Provide the (x, y) coordinate of the cell's center where the given text is located.  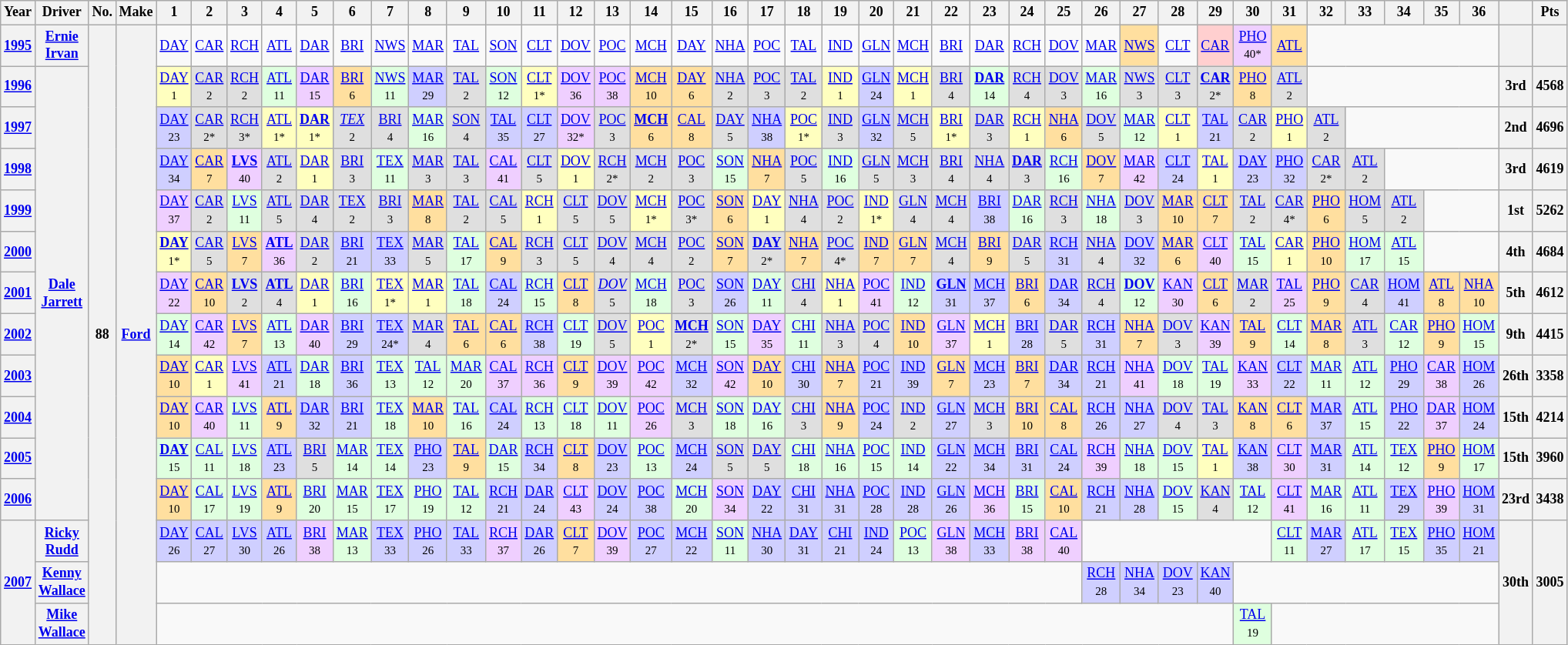
MAR3 (428, 169)
DAY34 (174, 169)
1999 (18, 211)
PHO23 (428, 459)
MCH33 (990, 541)
ATL3 (1365, 335)
NHA27 (1140, 417)
36 (1479, 12)
1995 (18, 45)
MCH36 (990, 500)
SON18 (730, 417)
DAR16 (1027, 211)
CAL9 (504, 252)
3 (245, 12)
MAR15 (352, 500)
POC24 (876, 417)
26 (1101, 12)
MCH34 (990, 459)
CLT19 (576, 335)
MAR31 (1326, 459)
22 (951, 12)
2 (209, 12)
1 (174, 12)
CLT40 (1215, 252)
Pts (1550, 12)
PHO40* (1253, 45)
1998 (18, 169)
7 (390, 12)
KAN30 (1178, 293)
DAR1* (315, 128)
PHO29 (1403, 376)
DAY14 (174, 335)
NWS3 (1140, 87)
DAR24 (539, 500)
HOM15 (1479, 335)
CHI21 (840, 541)
RCH37 (504, 541)
CHI31 (804, 500)
IND10 (913, 335)
TEX15 (1403, 541)
27 (1140, 12)
29 (1215, 12)
No. (102, 12)
MAR2 (1253, 293)
ATL26 (279, 541)
MCH6 (652, 128)
POC4* (840, 252)
IND3 (840, 128)
TAL15 (1253, 252)
CAL27 (209, 541)
NHA2 (730, 87)
SON11 (730, 541)
LVS41 (245, 376)
MAR4 (428, 335)
BRI29 (352, 335)
2003 (18, 376)
PHO8 (1253, 87)
CHI30 (804, 376)
CAL40 (1064, 541)
Year (18, 12)
TAL18 (466, 293)
3438 (1550, 500)
IND39 (913, 376)
2006 (18, 500)
GLN32 (876, 128)
NWS11 (390, 87)
PHO32 (1289, 169)
DOV36 (576, 87)
RCH16 (1064, 169)
POC1 (652, 335)
LVS40 (245, 169)
LVS19 (245, 500)
TAL17 (466, 252)
ATL17 (1365, 541)
CLT1* (539, 87)
CAL10 (1064, 500)
SON26 (730, 293)
DAY6 (692, 87)
NHA31 (840, 500)
13 (612, 12)
10 (504, 12)
CAR38 (1442, 376)
HOM21 (1479, 541)
Driver (62, 12)
MAR13 (352, 541)
21 (913, 12)
GLN4 (913, 211)
ATL13 (279, 335)
KAN4 (1215, 500)
SON5 (730, 459)
DAR4 (315, 211)
NHA34 (1140, 583)
TEX13 (390, 376)
20 (876, 12)
ATL8 (1442, 293)
MCH24 (692, 459)
CAL41 (504, 169)
BRI36 (352, 376)
MCH20 (692, 500)
RCH34 (539, 459)
30th (1516, 582)
RCH28 (1101, 583)
GLN (876, 45)
TEX29 (1403, 500)
TAL21 (1215, 128)
CAL5 (504, 211)
CLT11 (1289, 541)
CAR4* (1289, 211)
CAL37 (504, 376)
CAR4 (1365, 293)
PHO35 (1442, 541)
32 (1326, 12)
3005 (1550, 582)
PHO19 (428, 500)
POC26 (652, 417)
IND1* (876, 211)
CAR42 (209, 335)
34 (1403, 12)
SON34 (730, 500)
MCH2 (652, 169)
1997 (18, 128)
LVS30 (245, 541)
DOV18 (1178, 376)
TAL33 (466, 541)
MCH22 (692, 541)
CLT43 (576, 500)
ATL14 (1365, 459)
GLN26 (951, 500)
15 (692, 12)
4612 (1550, 293)
KAN33 (1253, 376)
GLN27 (951, 417)
PHO1 (1289, 128)
RCH2 (245, 87)
DAY11 (767, 293)
PHO22 (1403, 417)
KAN38 (1253, 459)
GLN38 (951, 541)
Kenny Wallace (62, 583)
IND7 (876, 252)
MCH2* (692, 335)
1st (1516, 211)
26th (1516, 376)
TEX24* (390, 335)
3960 (1550, 459)
NHA6 (1064, 128)
TAL35 (504, 128)
ATL36 (279, 252)
DAR40 (315, 335)
TEX14 (390, 459)
CLT24 (1178, 169)
CLT22 (1289, 376)
BRI7 (1027, 376)
IND12 (913, 293)
BRI15 (1027, 500)
24 (1027, 12)
4568 (1550, 87)
RCH2* (612, 169)
2004 (18, 417)
IND2 (913, 417)
CLT41 (1289, 500)
Dale Jarrett (62, 293)
DAY2* (767, 252)
DAY26 (174, 541)
RCH13 (539, 417)
IND24 (876, 541)
MAR5 (428, 252)
DOV11 (612, 417)
CAR5 (209, 252)
DOV12 (1140, 293)
CLT3 (1178, 87)
TEX17 (390, 500)
HOM41 (1403, 293)
5 (315, 12)
POC21 (876, 376)
RCH15 (539, 293)
19 (840, 12)
CHI18 (804, 459)
DAY15 (174, 459)
Make (136, 12)
LVS2 (245, 293)
MCH18 (652, 293)
DAY37 (174, 211)
Ricky Rudd (62, 541)
1996 (18, 87)
IND16 (840, 169)
4th (1516, 252)
DOV24 (612, 500)
NHA38 (767, 128)
Ford (136, 334)
HOM31 (1479, 500)
MCH5 (913, 128)
POC42 (652, 376)
MAR29 (428, 87)
NHA1 (840, 293)
PHO39 (1442, 500)
RCH26 (1101, 417)
SON4 (466, 128)
8 (428, 12)
BRI5 (315, 459)
14 (652, 12)
POC5 (804, 169)
4 (279, 12)
TEX11 (390, 169)
IND1 (840, 87)
BRI31 (1027, 459)
2005 (18, 459)
CLT14 (1289, 335)
9th (1516, 335)
CAR40 (209, 417)
DAR26 (539, 541)
MAR20 (466, 376)
11 (539, 12)
POC4 (876, 335)
Ernie Irvan (62, 45)
MAR14 (352, 459)
PHO26 (428, 541)
NHA (730, 45)
TAL16 (466, 417)
12 (576, 12)
NHA28 (1140, 500)
4619 (1550, 169)
TAL6 (466, 335)
17 (767, 12)
POC28 (876, 500)
MCH23 (990, 376)
PHO10 (1326, 252)
DAR37 (1442, 417)
DAR18 (315, 376)
SON12 (504, 87)
POC41 (876, 293)
MAR37 (1326, 417)
SON42 (730, 376)
CHI4 (804, 293)
KAN40 (1215, 583)
35 (1442, 12)
POC15 (876, 459)
HOM5 (1365, 211)
DAY35 (767, 335)
18 (804, 12)
9 (466, 12)
DAY1* (174, 252)
4415 (1550, 335)
POC3* (692, 211)
GLN24 (876, 87)
2002 (18, 335)
NHA41 (1140, 376)
IND28 (913, 500)
6 (352, 12)
BRI28 (1027, 335)
33 (1365, 12)
CAR7 (209, 169)
BRI9 (990, 252)
CLT18 (576, 417)
23 (990, 12)
5262 (1550, 211)
IND14 (913, 459)
DAY31 (804, 541)
RCH38 (539, 335)
CAR10 (209, 293)
88 (102, 334)
4696 (1550, 128)
ATL5 (279, 211)
ATL23 (279, 459)
CAR12 (1403, 335)
4214 (1550, 417)
POC1* (804, 128)
RCH39 (1101, 459)
MCH10 (652, 87)
2nd (1516, 128)
TEX12 (1403, 459)
KAN8 (1253, 417)
TAL25 (1289, 293)
DOV32* (576, 128)
CAL6 (504, 335)
ATL21 (279, 376)
NHA3 (840, 335)
NHA9 (840, 417)
SON6 (730, 211)
IND (840, 45)
HOM24 (1479, 417)
CAL17 (209, 500)
DOV1 (576, 169)
BRI1* (951, 128)
DOV7 (1101, 169)
MCH1* (652, 211)
BRI10 (1027, 417)
HOM26 (1479, 376)
MAR27 (1326, 541)
GLN37 (951, 335)
DAR2 (315, 252)
23rd (1516, 500)
CHI11 (804, 335)
DOV32 (1140, 252)
MAR12 (1140, 128)
GLN5 (876, 169)
ATL1* (279, 128)
DAR14 (990, 87)
CLT9 (576, 376)
TEX18 (390, 417)
NHA16 (840, 459)
DAR32 (315, 417)
2007 (18, 582)
16 (730, 12)
NHA10 (1479, 293)
BRI16 (352, 293)
25 (1064, 12)
PHO6 (1326, 211)
3358 (1550, 376)
MAR1 (428, 293)
ATL4 (279, 293)
GLN31 (951, 293)
5th (1516, 293)
31 (1289, 12)
2000 (18, 252)
RCH36 (539, 376)
BRI20 (315, 500)
CLT1 (1178, 128)
30 (1253, 12)
MAR6 (1178, 252)
CHI3 (804, 417)
DAY16 (767, 417)
SON7 (730, 252)
CLT27 (539, 128)
TEX1* (390, 293)
GLN22 (951, 459)
NHA30 (767, 541)
2001 (18, 293)
4684 (1550, 252)
ATL12 (1365, 376)
KAN39 (1215, 335)
LVS18 (245, 459)
MAR42 (1140, 169)
CLT30 (1289, 459)
SON (504, 45)
28 (1178, 12)
MAR11 (1326, 376)
MCH37 (990, 293)
CAL11 (209, 459)
MCH32 (692, 376)
POC27 (652, 541)
Mike Wallace (62, 623)
RCH3* (245, 128)
